Pinpoint the cell where the given text exists, returning its (x, y) midpoint coordinate. 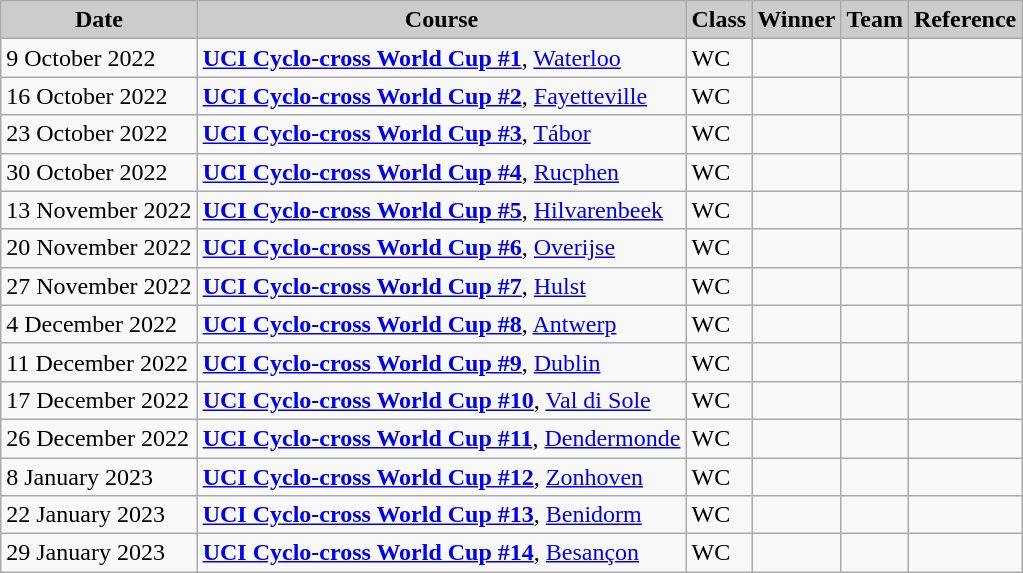
4 December 2022 (99, 324)
UCI Cyclo-cross World Cup #1, Waterloo (442, 58)
13 November 2022 (99, 210)
UCI Cyclo-cross World Cup #10, Val di Sole (442, 400)
Team (875, 20)
UCI Cyclo-cross World Cup #13, Benidorm (442, 515)
UCI Cyclo-cross World Cup #4, Rucphen (442, 172)
UCI Cyclo-cross World Cup #8, Antwerp (442, 324)
27 November 2022 (99, 286)
Class (719, 20)
UCI Cyclo-cross World Cup #12, Zonhoven (442, 477)
UCI Cyclo-cross World Cup #6, Overijse (442, 248)
Winner (796, 20)
26 December 2022 (99, 438)
30 October 2022 (99, 172)
9 October 2022 (99, 58)
22 January 2023 (99, 515)
16 October 2022 (99, 96)
UCI Cyclo-cross World Cup #11, Dendermonde (442, 438)
UCI Cyclo-cross World Cup #2, Fayetteville (442, 96)
UCI Cyclo-cross World Cup #7, Hulst (442, 286)
20 November 2022 (99, 248)
8 January 2023 (99, 477)
11 December 2022 (99, 362)
29 January 2023 (99, 553)
Date (99, 20)
UCI Cyclo-cross World Cup #3, Tábor (442, 134)
Reference (966, 20)
17 December 2022 (99, 400)
Course (442, 20)
UCI Cyclo-cross World Cup #5, Hilvarenbeek (442, 210)
UCI Cyclo-cross World Cup #14, Besançon (442, 553)
23 October 2022 (99, 134)
UCI Cyclo-cross World Cup #9, Dublin (442, 362)
